Locate the cell with the specified text and output its [x, y] center coordinate. 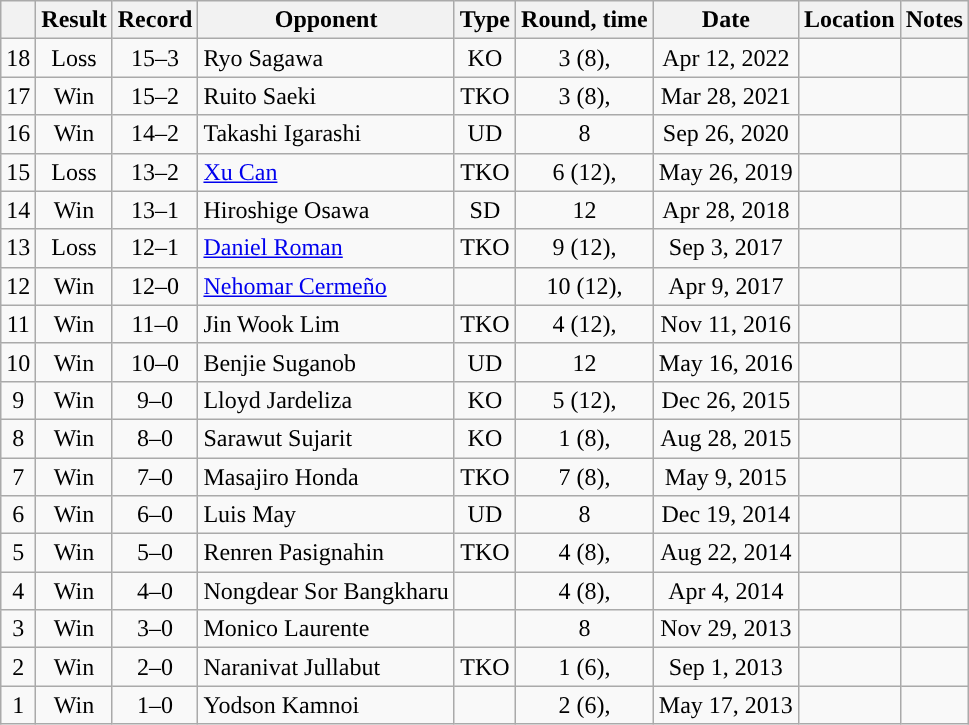
May 26, 2019 [726, 172]
10 [18, 362]
Location [849, 20]
Nehomar Cermeño [326, 286]
11–0 [155, 324]
Yodson Kamnoi [326, 705]
Jin Wook Lim [326, 324]
Sep 1, 2013 [726, 667]
10 (12), [585, 286]
Date [726, 20]
SD [484, 210]
5 [18, 553]
7–0 [155, 477]
12–0 [155, 286]
Renren Pasignahin [326, 553]
8–0 [155, 438]
Lloyd Jardeliza [326, 400]
4 [18, 591]
Apr 28, 2018 [726, 210]
12–1 [155, 248]
Round, time [585, 20]
4–0 [155, 591]
Ruito Saeki [326, 96]
13–1 [155, 210]
Monico Laurente [326, 629]
2–0 [155, 667]
May 17, 2013 [726, 705]
Naranivat Jullabut [326, 667]
15–2 [155, 96]
Sarawut Sujarit [326, 438]
13–2 [155, 172]
2 (6), [585, 705]
Nongdear Sor Bangkharu [326, 591]
3–0 [155, 629]
1 (8), [585, 438]
Daniel Roman [326, 248]
15–3 [155, 58]
11 [18, 324]
7 (8), [585, 477]
Opponent [326, 20]
9 (12), [585, 248]
Record [155, 20]
17 [18, 96]
16 [18, 134]
5–0 [155, 553]
13 [18, 248]
Aug 22, 2014 [726, 553]
Dec 26, 2015 [726, 400]
2 [18, 667]
9 [18, 400]
Benjie Suganob [326, 362]
Apr 12, 2022 [726, 58]
Luis May [326, 515]
5 (12), [585, 400]
6–0 [155, 515]
Type [484, 20]
Apr 9, 2017 [726, 286]
Notes [934, 20]
15 [18, 172]
Nov 29, 2013 [726, 629]
6 [18, 515]
Hiroshige Osawa [326, 210]
Mar 28, 2021 [726, 96]
Apr 4, 2014 [726, 591]
Ryo Sagawa [326, 58]
Xu Can [326, 172]
Dec 19, 2014 [726, 515]
3 [18, 629]
9–0 [155, 400]
Result [74, 20]
May 16, 2016 [726, 362]
7 [18, 477]
1 [18, 705]
1–0 [155, 705]
10–0 [155, 362]
May 9, 2015 [726, 477]
Takashi Igarashi [326, 134]
Aug 28, 2015 [726, 438]
6 (12), [585, 172]
Sep 3, 2017 [726, 248]
1 (6), [585, 667]
4 (12), [585, 324]
18 [18, 58]
14–2 [155, 134]
14 [18, 210]
Nov 11, 2016 [726, 324]
Sep 26, 2020 [726, 134]
Masajiro Honda [326, 477]
